Detect which cell encompasses the target text, then output its (x, y) center coordinate. 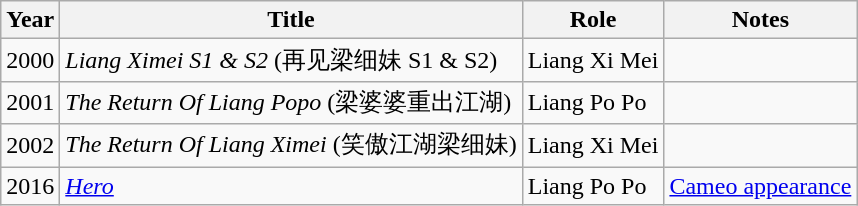
2002 (30, 146)
Liang Ximei S1 & S2 (再见梁细妹 S1 & S2) (291, 60)
Cameo appearance (760, 185)
Hero (291, 185)
The Return Of Liang Popo (梁婆婆重出江湖) (291, 102)
2000 (30, 60)
2001 (30, 102)
2016 (30, 185)
Year (30, 20)
The Return Of Liang Ximei (笑傲江湖梁细妹) (291, 146)
Role (593, 20)
Notes (760, 20)
Title (291, 20)
